Provide the [X, Y] coordinate of the cell's center where the given text is located.  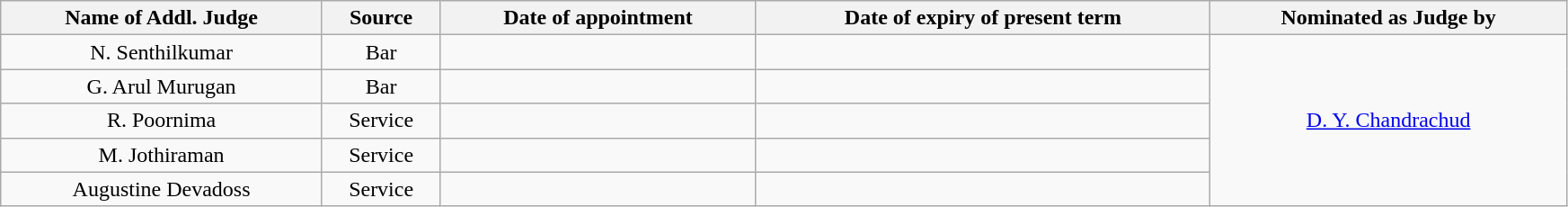
Source [381, 18]
R. Poornima [162, 121]
Nominated as Judge by [1389, 18]
Name of Addl. Judge [162, 18]
M. Jothiraman [162, 155]
Augustine Devadoss [162, 189]
Date of expiry of present term [983, 18]
D. Y. Chandrachud [1389, 121]
N. Senthilkumar [162, 52]
Date of appointment [598, 18]
G. Arul Murugan [162, 86]
